Identify which cell holds the provided text, then report its [x, y] central coordinate. 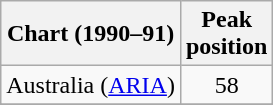
Chart (1990–91) [91, 34]
Australia (ARIA) [91, 85]
58 [226, 85]
Peakposition [226, 34]
